Extract the [x, y] coordinate from the center of the cell holding the provided text.  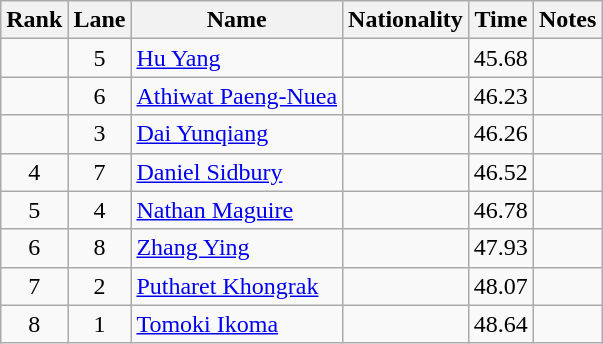
2 [100, 286]
Nationality [406, 20]
Name [237, 20]
Daniel Sidbury [237, 172]
Putharet Khongrak [237, 286]
48.64 [500, 324]
Lane [100, 20]
45.68 [500, 58]
Hu Yang [237, 58]
Nathan Maguire [237, 210]
48.07 [500, 286]
46.26 [500, 134]
Athiwat Paeng-Nuea [237, 96]
46.78 [500, 210]
1 [100, 324]
Rank [34, 20]
3 [100, 134]
46.23 [500, 96]
Tomoki Ikoma [237, 324]
47.93 [500, 248]
Time [500, 20]
Notes [567, 20]
Zhang Ying [237, 248]
46.52 [500, 172]
Dai Yunqiang [237, 134]
